Return the [X, Y] coordinate for the center point of the cell that contains the specified text.  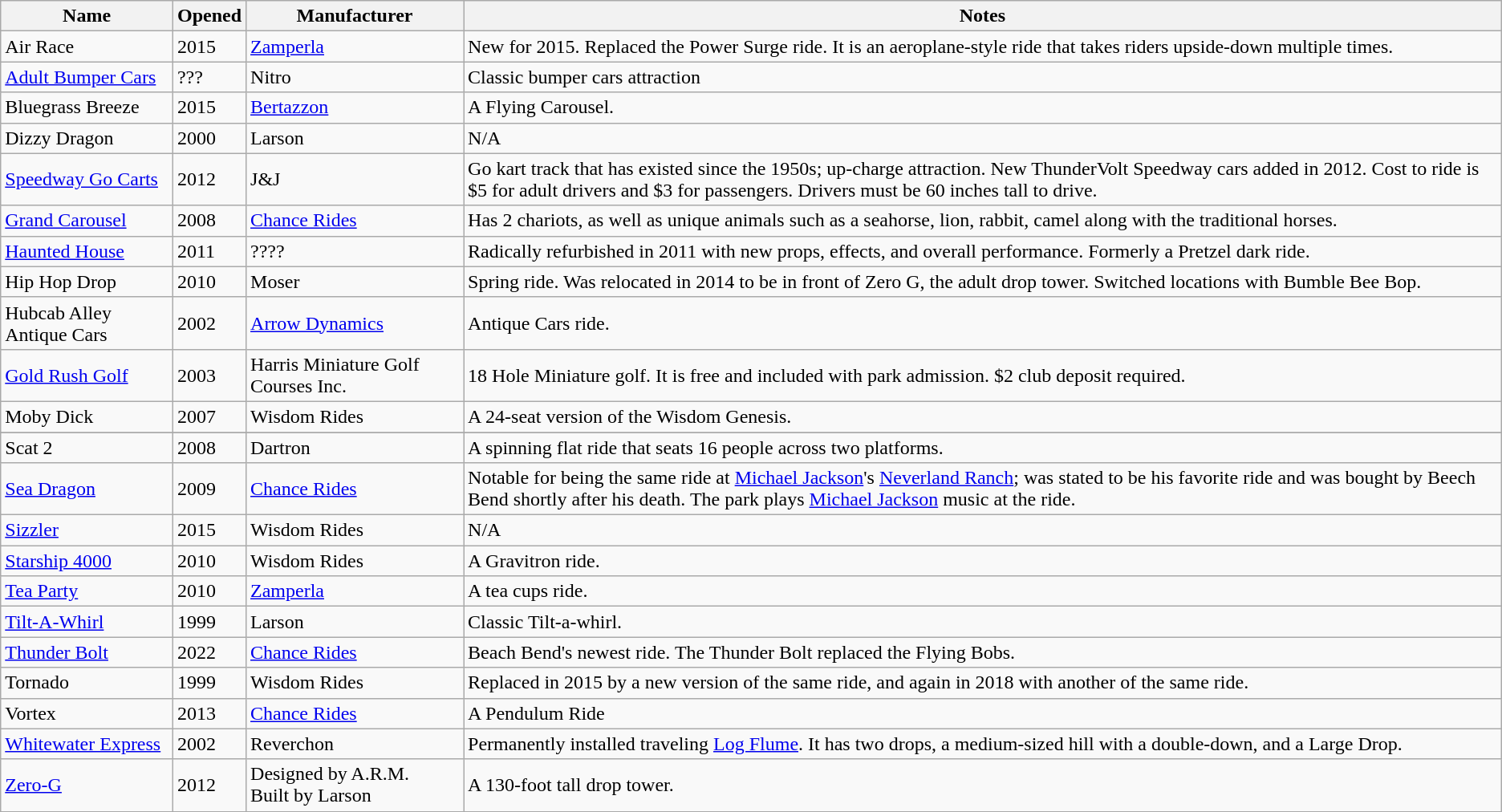
??? [209, 77]
Moby Dick [87, 416]
2000 [209, 138]
Moser [355, 282]
A Pendulum Ride [983, 713]
Tornado [87, 683]
Antique Cars ride. [983, 323]
2009 [209, 489]
Nitro [355, 77]
2022 [209, 652]
Tea Party [87, 591]
Arrow Dynamics [355, 323]
Thunder Bolt [87, 652]
Harris Miniature Golf Courses Inc. [355, 376]
Adult Bumper Cars [87, 77]
Starship 4000 [87, 561]
Whitewater Express [87, 744]
Hubcab Alley Antique Cars [87, 323]
Opened [209, 16]
2003 [209, 376]
Speedway Go Carts [87, 180]
Tilt-A-Whirl [87, 622]
Permanently installed traveling Log Flume. It has two drops, a medium-sized hill with a double-down, and a Large Drop. [983, 744]
Replaced in 2015 by a new version of the same ride, and again in 2018 with another of the same ride. [983, 683]
Dartron [355, 447]
???? [355, 251]
Vortex [87, 713]
A 24-seat version of the Wisdom Genesis. [983, 416]
2011 [209, 251]
Classic Tilt-a-whirl. [983, 622]
Has 2 chariots, as well as unique animals such as a seahorse, lion, rabbit, camel along with the traditional horses. [983, 221]
2013 [209, 713]
A spinning flat ride that seats 16 people across two platforms. [983, 447]
Gold Rush Golf [87, 376]
18 Hole Miniature golf. It is free and included with park admission. $2 club deposit required. [983, 376]
Bluegrass Breeze [87, 108]
Reverchon [355, 744]
Zero-G [87, 785]
Radically refurbished in 2011 with new props, effects, and overall performance. Formerly a Pretzel dark ride. [983, 251]
New for 2015. Replaced the Power Surge ride. It is an aeroplane-style ride that takes riders upside-down multiple times. [983, 47]
Dizzy Dragon [87, 138]
Grand Carousel [87, 221]
Spring ride. Was relocated in 2014 to be in front of Zero G, the adult drop tower. Switched locations with Bumble Bee Bop. [983, 282]
A 130-foot tall drop tower. [983, 785]
Designed by A.R.M. Built by Larson [355, 785]
Scat 2 [87, 447]
A Gravitron ride. [983, 561]
Manufacturer [355, 16]
A tea cups ride. [983, 591]
Air Race [87, 47]
A Flying Carousel. [983, 108]
2007 [209, 416]
Classic bumper cars attraction [983, 77]
Hip Hop Drop [87, 282]
Beach Bend's newest ride. The Thunder Bolt replaced the Flying Bobs. [983, 652]
Notes [983, 16]
J&J [355, 180]
Bertazzon [355, 108]
Sizzler [87, 530]
Sea Dragon [87, 489]
Name [87, 16]
Haunted House [87, 251]
